Return the (x, y) coordinate for the center point of the cell that contains the specified text.  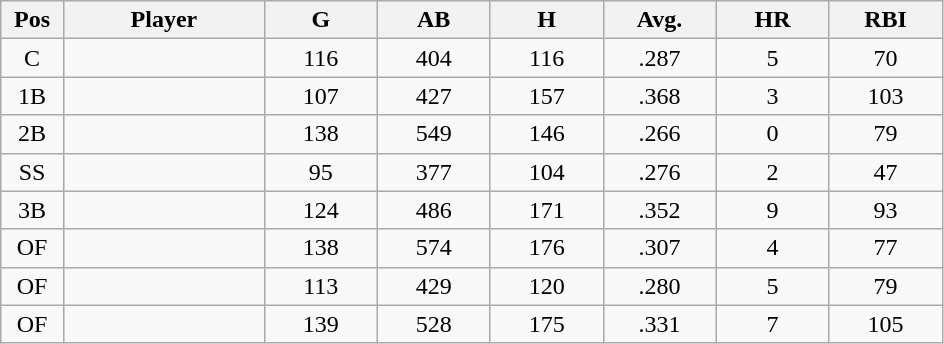
0 (772, 134)
Pos (32, 20)
77 (886, 248)
.280 (660, 286)
4 (772, 248)
70 (886, 58)
2B (32, 134)
377 (434, 172)
.287 (660, 58)
.276 (660, 172)
175 (546, 324)
157 (546, 96)
103 (886, 96)
1B (32, 96)
549 (434, 134)
104 (546, 172)
171 (546, 210)
HR (772, 20)
105 (886, 324)
.368 (660, 96)
404 (434, 58)
93 (886, 210)
Player (164, 20)
G (320, 20)
113 (320, 286)
95 (320, 172)
AB (434, 20)
SS (32, 172)
429 (434, 286)
7 (772, 324)
.307 (660, 248)
120 (546, 286)
.352 (660, 210)
.331 (660, 324)
139 (320, 324)
2 (772, 172)
528 (434, 324)
3B (32, 210)
574 (434, 248)
124 (320, 210)
H (546, 20)
.266 (660, 134)
47 (886, 172)
3 (772, 96)
146 (546, 134)
486 (434, 210)
RBI (886, 20)
176 (546, 248)
Avg. (660, 20)
427 (434, 96)
107 (320, 96)
9 (772, 210)
C (32, 58)
